Find where the given text appears and provide that cell's center as [X, Y] coordinate. 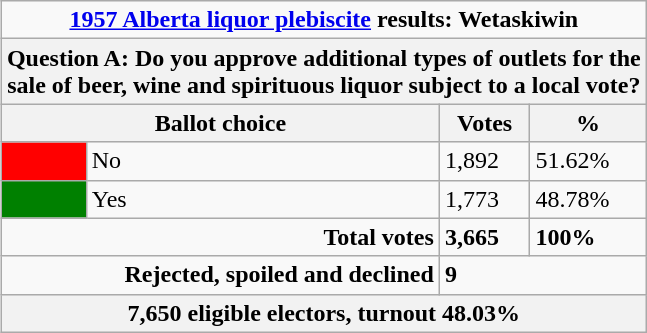
Votes [484, 123]
1,892 [484, 161]
1957 Alberta liquor plebiscite results: Wetaskiwin [324, 20]
1,773 [484, 199]
Rejected, spoiled and declined [220, 275]
100% [588, 237]
Question A: Do you approve additional types of outlets for the sale of beer, wine and spirituous liquor subject to a local vote? [324, 72]
Yes [262, 199]
7,650 eligible electors, turnout 48.03% [324, 313]
9 [542, 275]
No [262, 161]
48.78% [588, 199]
% [588, 123]
Total votes [220, 237]
51.62% [588, 161]
3,665 [484, 237]
Ballot choice [220, 123]
